Determine the (x, y) coordinate at the center of the cell enclosing the given text.  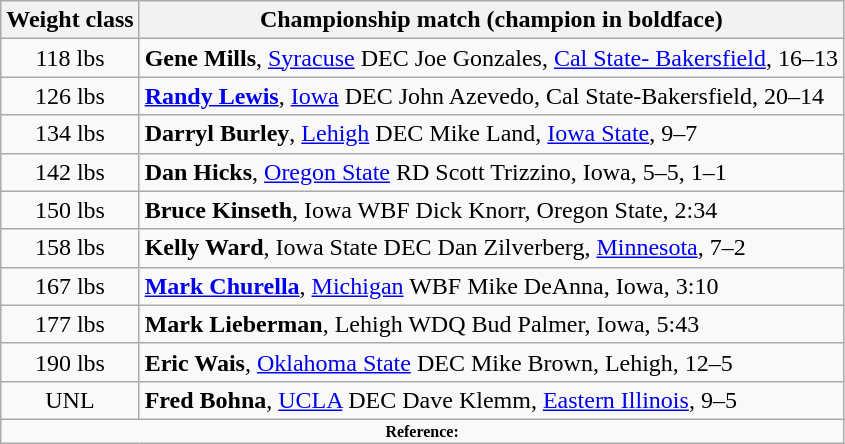
190 lbs (70, 362)
142 lbs (70, 172)
Fred Bohna, UCLA DEC Dave Klemm, Eastern Illinois, 9–5 (491, 400)
134 lbs (70, 134)
177 lbs (70, 324)
Bruce Kinseth, Iowa WBF Dick Knorr, Oregon State, 2:34 (491, 210)
167 lbs (70, 286)
158 lbs (70, 248)
UNL (70, 400)
Eric Wais, Oklahoma State DEC Mike Brown, Lehigh, 12–5 (491, 362)
126 lbs (70, 96)
Reference: (422, 431)
Weight class (70, 20)
118 lbs (70, 58)
Darryl Burley, Lehigh DEC Mike Land, Iowa State, 9–7 (491, 134)
150 lbs (70, 210)
Mark Lieberman, Lehigh WDQ Bud Palmer, Iowa, 5:43 (491, 324)
Championship match (champion in boldface) (491, 20)
Kelly Ward, Iowa State DEC Dan Zilverberg, Minnesota, 7–2 (491, 248)
Mark Churella, Michigan WBF Mike DeAnna, Iowa, 3:10 (491, 286)
Gene Mills, Syracuse DEC Joe Gonzales, Cal State- Bakersfield, 16–13 (491, 58)
Dan Hicks, Oregon State RD Scott Trizzino, Iowa, 5–5, 1–1 (491, 172)
Randy Lewis, Iowa DEC John Azevedo, Cal State-Bakersfield, 20–14 (491, 96)
